Find where the given text appears and provide that cell's center as [x, y] coordinate. 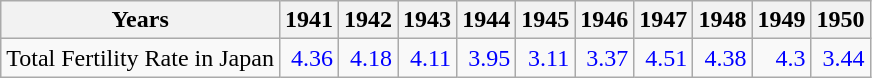
4.18 [368, 58]
Total Fertility Rate in Japan [140, 58]
4.11 [428, 58]
1943 [428, 20]
Years [140, 20]
1944 [486, 20]
1946 [604, 20]
1945 [546, 20]
4.3 [782, 58]
3.95 [486, 58]
3.44 [840, 58]
1947 [664, 20]
4.36 [308, 58]
1942 [368, 20]
1950 [840, 20]
1948 [722, 20]
3.11 [546, 58]
3.37 [604, 58]
4.38 [722, 58]
1941 [308, 20]
1949 [782, 20]
4.51 [664, 58]
